Output the (X, Y) coordinate of the center of the cell containing the given text.  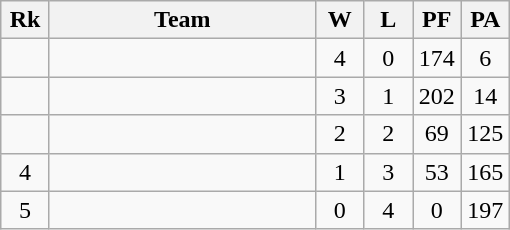
202 (436, 96)
14 (486, 96)
125 (486, 134)
197 (486, 210)
Rk (26, 20)
Team (182, 20)
W (340, 20)
6 (486, 58)
L (388, 20)
PF (436, 20)
69 (436, 134)
53 (436, 172)
174 (436, 58)
5 (26, 210)
165 (486, 172)
PA (486, 20)
